Capture the cell that displays the provided text and extract its [x, y] central coordinate. 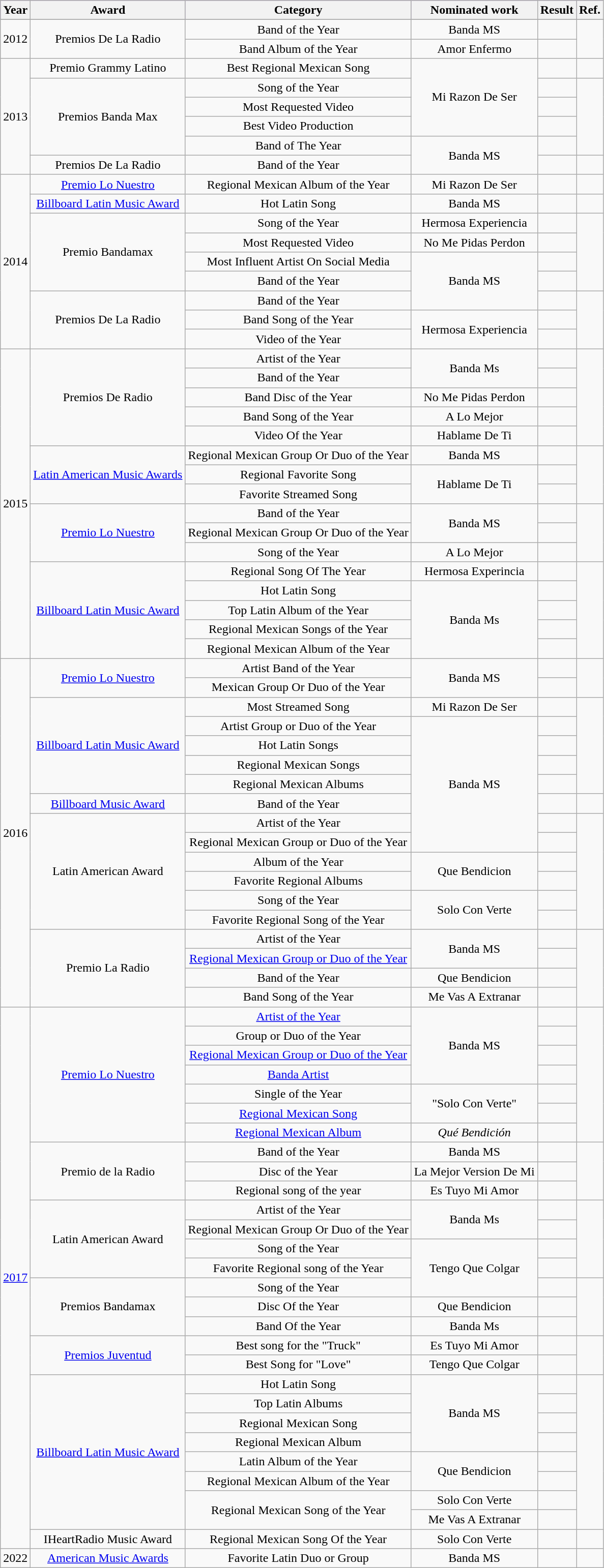
Regional Mexican Songs [298, 765]
Billboard Music Award [108, 803]
Regional song of the year [298, 1191]
Favorite Streamed Song [298, 494]
Year [15, 10]
2017 [15, 1278]
Regional Mexican Song of the Year [298, 1510]
Mexican Group Or Duo of the Year [298, 687]
Best Video Production [298, 126]
Band Disc of the Year [298, 397]
Video Of the Year [298, 436]
Best Song for "Love" [298, 1365]
Premios Juventud [108, 1355]
Album of the Year [298, 862]
Favorite Regional Albums [298, 881]
Group or Duo of the Year [298, 1036]
Regional Mexican Song Of the Year [298, 1539]
Nominated work [474, 10]
Video of the Year [298, 339]
Top Latin Album of the Year [298, 610]
Best song for the "Truck" [298, 1345]
Band Album of the Year [298, 49]
Artist Group or Duo of the Year [298, 726]
Latin American Music Awards [108, 474]
Disc Of the Year [298, 1307]
Latin Album of the Year [298, 1461]
Category [298, 10]
Regional Favorite Song [298, 474]
2022 [15, 1558]
American Music Awards [108, 1558]
Best Regional Mexican Song [298, 68]
2012 [15, 39]
Artist Band of the Year [298, 668]
Premios De Radio [108, 397]
Premio de la Radio [108, 1171]
Band of The Year [298, 145]
Regional Mexican Albums [298, 784]
Award [108, 10]
Hot Latin Songs [298, 745]
La Mejor Version De Mi [474, 1171]
Regional Mexican Songs of the Year [298, 629]
2016 [15, 833]
2013 [15, 116]
2014 [15, 261]
Result [557, 10]
Disc of the Year [298, 1171]
Top Latin Albums [298, 1403]
Most Influent Artist On Social Media [298, 262]
Amor Enfermo [474, 49]
Favorite Regional Song of the Year [298, 920]
Qué Bendición [474, 1132]
Premios Banda Max [108, 116]
Ref. [590, 10]
Premios Bandamax [108, 1307]
Most Streamed Song [298, 707]
"Solo Con Verte" [474, 1103]
Premio Grammy Latino [108, 68]
Favorite Latin Duo or Group [298, 1558]
Band Of the Year [298, 1326]
Single of the Year [298, 1094]
Premio Bandamax [108, 252]
Regional Song Of The Year [298, 571]
Favorite Regional song of the Year [298, 1268]
2015 [15, 503]
Hermosa Experincia [474, 571]
IHeartRadio Music Award [108, 1539]
Banda Artist [298, 1074]
Premio La Radio [108, 968]
